Determine the [x, y] coordinate at the center of the cell enclosing the given text.  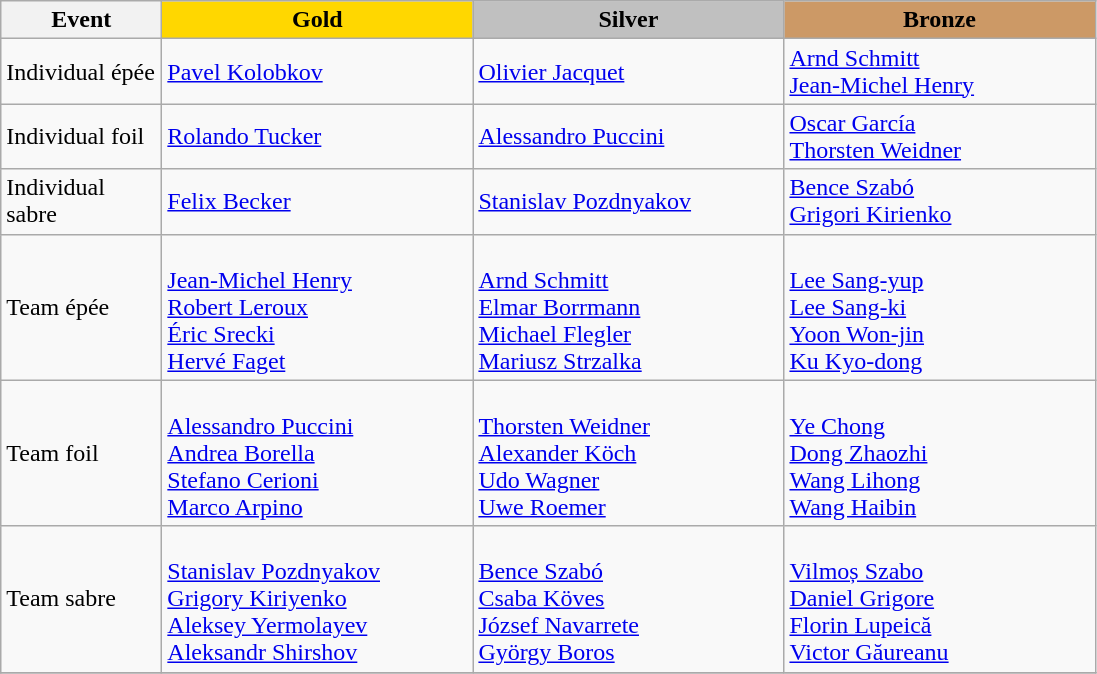
Stanislav Pozdnyakov Grigory Kiriyenko Aleksey Yermolayev Aleksandr Shirshov [318, 599]
Individual sabre [82, 202]
Arnd Schmitt Jean-Michel Henry [940, 72]
Ye Chong Dong Zhaozhi Wang Lihong Wang Haibin [940, 453]
Jean-Michel Henry Robert Leroux Éric Srecki Hervé Faget [318, 307]
Rolando Tucker [318, 136]
Bronze [940, 20]
Alessandro Puccini Andrea Borella Stefano Cerioni Marco Arpino [318, 453]
Silver [628, 20]
Individual épée [82, 72]
Gold [318, 20]
Event [82, 20]
Individual foil [82, 136]
Alessandro Puccini [628, 136]
Felix Becker [318, 202]
Team foil [82, 453]
Vilmoș Szabo Daniel Grigore Florin Lupeică Victor Găureanu [940, 599]
Lee Sang-yup Lee Sang-ki Yoon Won-jin Ku Kyo-dong [940, 307]
Olivier Jacquet [628, 72]
Oscar García Thorsten Weidner [940, 136]
Team épée [82, 307]
Pavel Kolobkov [318, 72]
Bence Szabó Csaba Köves József Navarrete György Boros [628, 599]
Arnd Schmitt Elmar Borrmann Michael Flegler Mariusz Strzalka [628, 307]
Team sabre [82, 599]
Bence Szabó Grigori Kirienko [940, 202]
Thorsten Weidner Alexander Köch Udo Wagner Uwe Roemer [628, 453]
Stanislav Pozdnyakov [628, 202]
